Capture the cell that displays the provided text and extract its (X, Y) central coordinate. 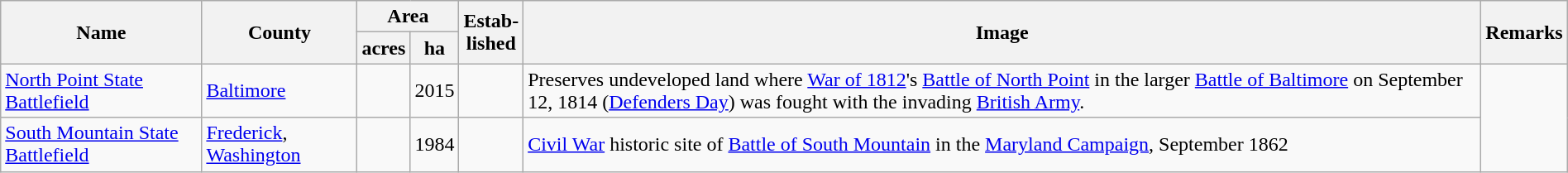
1984 (435, 144)
Estab-lished (491, 32)
Remarks (1524, 32)
Name (101, 32)
County (280, 32)
Image (1002, 32)
acres (384, 48)
ha (435, 48)
South Mountain State Battlefield (101, 144)
Civil War historic site of Battle of South Mountain in the Maryland Campaign, September 1862 (1002, 144)
Baltimore (280, 91)
North Point State Battlefield (101, 91)
Area (409, 17)
Frederick, Washington (280, 144)
2015 (435, 91)
